Pinpoint the cell where the given text exists, returning its [x, y] midpoint coordinate. 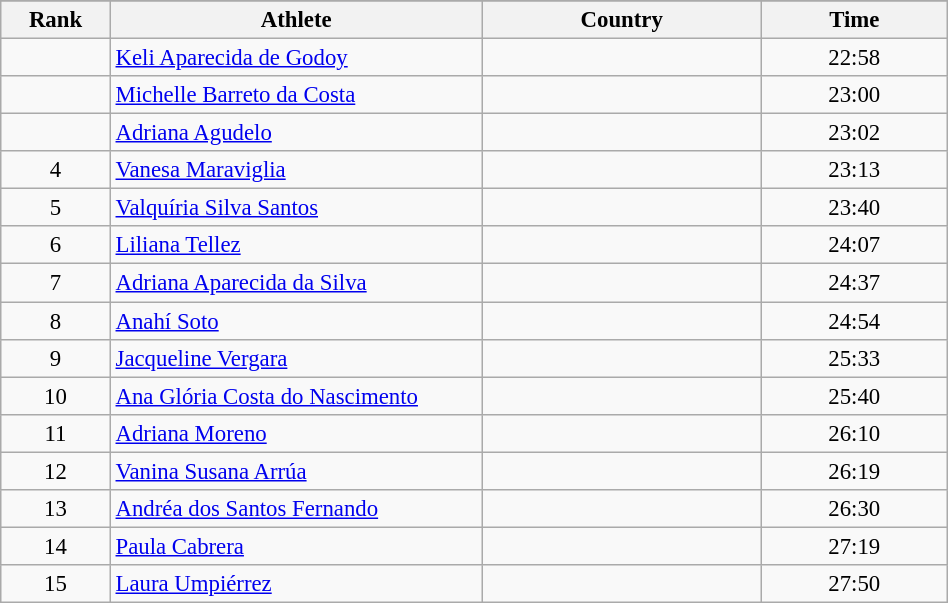
Ana Glória Costa do Nascimento [296, 396]
24:37 [854, 283]
9 [56, 358]
Liliana Tellez [296, 245]
15 [56, 584]
Rank [56, 20]
25:33 [854, 358]
25:40 [854, 396]
8 [56, 321]
Country [622, 20]
Michelle Barreto da Costa [296, 95]
27:50 [854, 584]
24:07 [854, 245]
Adriana Agudelo [296, 133]
23:02 [854, 133]
10 [56, 396]
Vanina Susana Arrúa [296, 471]
6 [56, 245]
14 [56, 546]
27:19 [854, 546]
5 [56, 208]
Jacqueline Vergara [296, 358]
26:19 [854, 471]
23:40 [854, 208]
12 [56, 471]
26:30 [854, 509]
Anahí Soto [296, 321]
Valquíria Silva Santos [296, 208]
22:58 [854, 58]
13 [56, 509]
Vanesa Maraviglia [296, 170]
23:13 [854, 170]
Time [854, 20]
4 [56, 170]
Adriana Moreno [296, 433]
7 [56, 283]
Keli Aparecida de Godoy [296, 58]
Laura Umpiérrez [296, 584]
11 [56, 433]
24:54 [854, 321]
Andréa dos Santos Fernando [296, 509]
26:10 [854, 433]
Athlete [296, 20]
Paula Cabrera [296, 546]
Adriana Aparecida da Silva [296, 283]
23:00 [854, 95]
